Output the (x, y) coordinate of the center of the cell containing the given text.  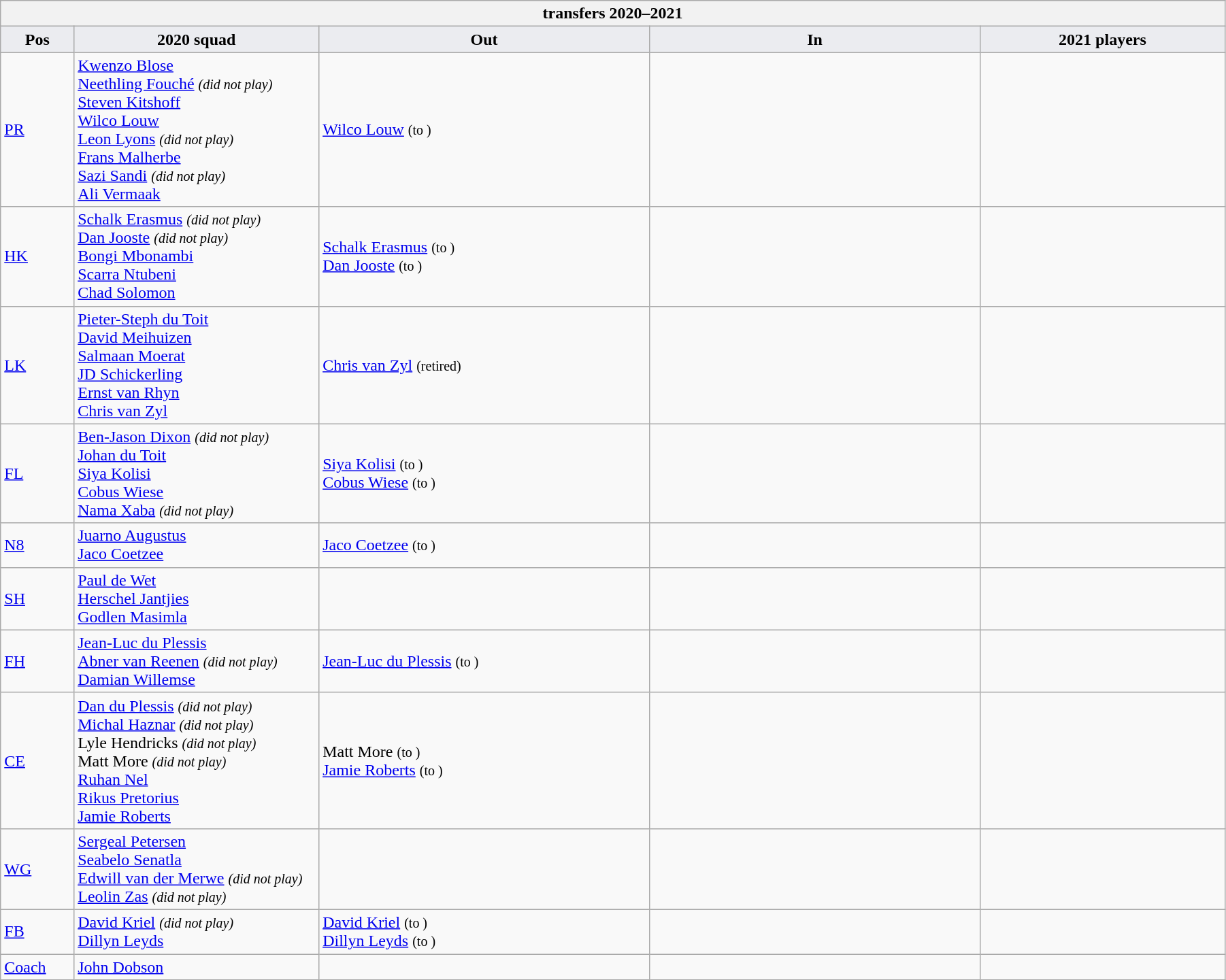
FL (37, 473)
LK (37, 365)
Siya Kolisi (to ) Cobus Wiese (to ) (484, 473)
Jaco Coetzee (to ) (484, 545)
transfers 2020–2021 (613, 14)
Matt More (to ) Jamie Roberts (to ) (484, 760)
In (815, 39)
FH (37, 661)
Jean-Luc du Plessis Abner van Reenen (did not play) Damian Willemse (197, 661)
Ben-Jason Dixon (did not play) Johan du Toit Siya Kolisi Cobus Wiese Nama Xaba (did not play) (197, 473)
FB (37, 932)
WG (37, 869)
Coach (37, 966)
Schalk Erasmus (to ) Dan Jooste (to ) (484, 256)
Chris van Zyl (retired) (484, 365)
2020 squad (197, 39)
Schalk Erasmus (did not play) Dan Jooste (did not play) Bongi Mbonambi Scarra Ntubeni Chad Solomon (197, 256)
Wilco Louw (to ) (484, 129)
2021 players (1102, 39)
David Kriel (did not play) Dillyn Leyds (197, 932)
N8 (37, 545)
Pieter-Steph du Toit David Meihuizen Salmaan Moerat JD Schickerling Ernst van Rhyn Chris van Zyl (197, 365)
HK (37, 256)
Paul de Wet Herschel Jantjies Godlen Masimla (197, 598)
Sergeal Petersen Seabelo Senatla Edwill van der Merwe (did not play) Leolin Zas (did not play) (197, 869)
David Kriel (to ) Dillyn Leyds (to ) (484, 932)
CE (37, 760)
John Dobson (197, 966)
Juarno Augustus Jaco Coetzee (197, 545)
Pos (37, 39)
SH (37, 598)
Out (484, 39)
Jean-Luc du Plessis (to ) (484, 661)
PR (37, 129)
